Identify which cell holds the provided text, then report its [x, y] central coordinate. 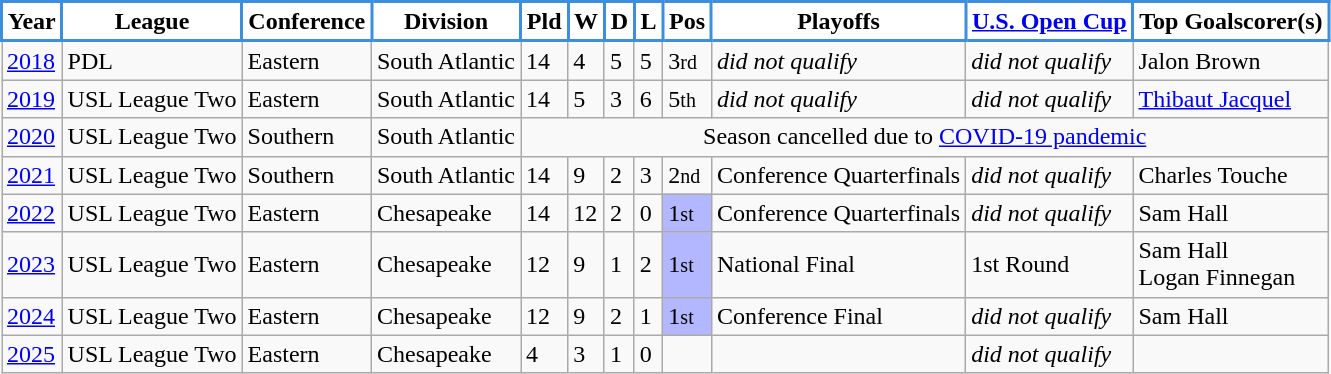
PDL [152, 60]
Pld [544, 22]
L [648, 22]
U.S. Open Cup [1050, 22]
2018 [32, 60]
2024 [32, 316]
Conference [306, 22]
Division [446, 22]
5th [688, 99]
Jalon Brown [1231, 60]
2021 [32, 175]
2019 [32, 99]
2022 [32, 213]
Playoffs [838, 22]
2025 [32, 354]
Year [32, 22]
League [152, 22]
2nd [688, 175]
D [619, 22]
Season cancelled due to COVID-19 pandemic [925, 137]
Top Goalscorer(s) [1231, 22]
3rd [688, 60]
National Final [838, 264]
W [586, 22]
Sam Hall Logan Finnegan [1231, 264]
1st Round [1050, 264]
Pos [688, 22]
Conference Final [838, 316]
2023 [32, 264]
Thibaut Jacquel [1231, 99]
Charles Touche [1231, 175]
6 [648, 99]
2020 [32, 137]
